Detect which cell encompasses the target text, then output its (X, Y) center coordinate. 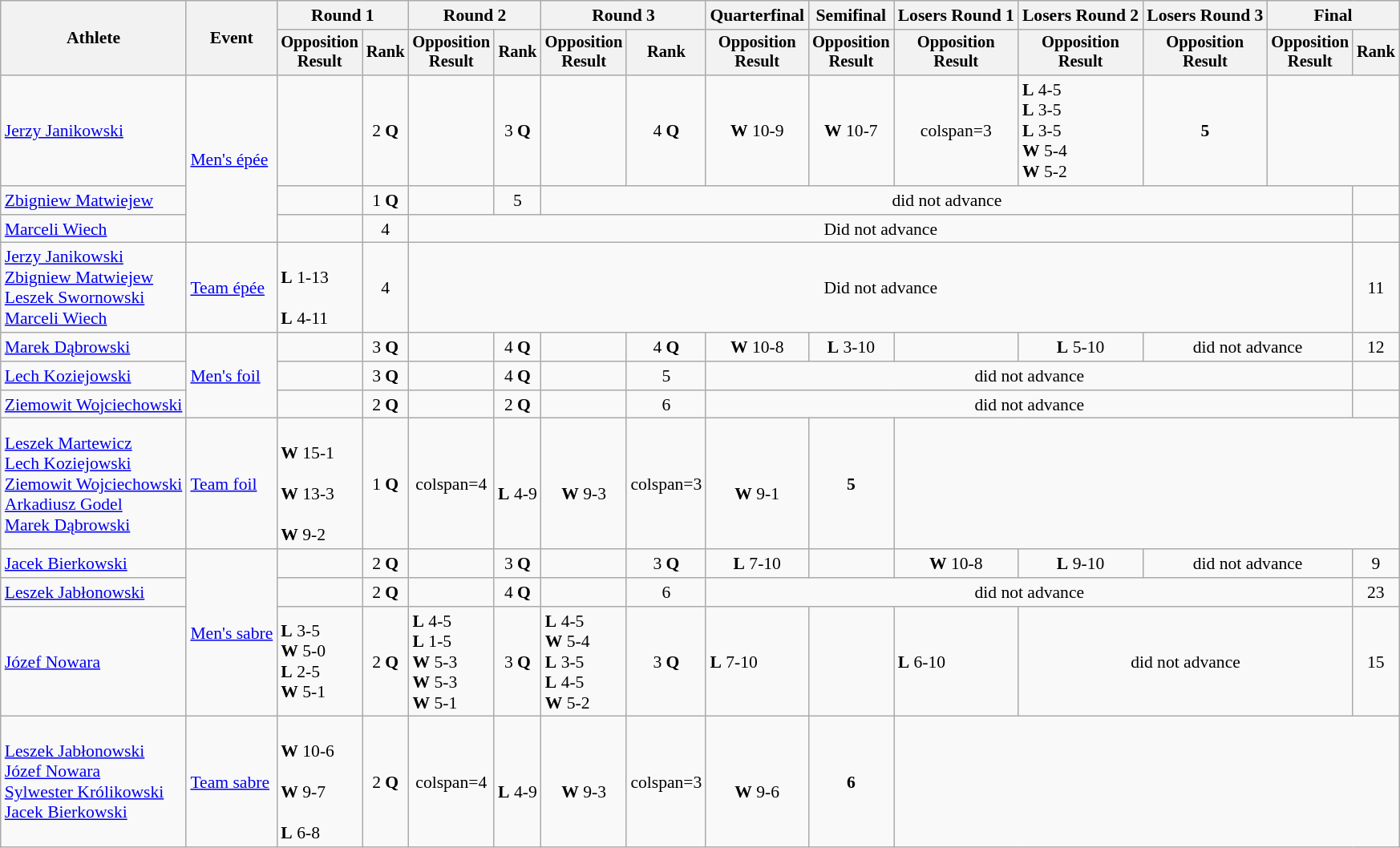
L 5-10 (1081, 347)
Team sabre (231, 782)
W 9-6 (757, 782)
L 4-5 L 1-5 W 5-3 W 5-3 W 5-1 (451, 662)
Losers Round 1 (956, 15)
L 4-5 W 5-4 L 3-5 L 4-5 W 5-2 (584, 662)
W 10-7 (852, 131)
Jerzy Janikowski (94, 131)
Quarterfinal (757, 15)
L 6-10 (956, 662)
Jacek Bierkowski (94, 563)
Men's épée (231, 159)
W 10-9 (757, 131)
W 9-1 (757, 484)
Round 3 (624, 15)
L 4-5 L 3-5 L 3-5 W 5-4 W 5-2 (1081, 131)
Team épée (231, 288)
Men's foil (231, 375)
Jerzy JanikowskiZbigniew MatwiejewLeszek SwornowskiMarceli Wiech (94, 288)
Event (231, 38)
Leszek MartewiczLech KoziejowskiZiemowit WojciechowskiArkadiusz GodelMarek Dąbrowski (94, 484)
Ziemowit Wojciechowski (94, 405)
23 (1376, 592)
Semifinal (852, 15)
Losers Round 3 (1204, 15)
W 10-6 W 9-7 L 6-8 (319, 782)
Lech Koziejowski (94, 376)
12 (1376, 347)
15 (1376, 662)
L 3-10 (852, 347)
Final (1333, 15)
L 9-10 (1081, 563)
Marceli Wiech (94, 229)
Athlete (94, 38)
Leszek Jabłonowski (94, 592)
Losers Round 2 (1081, 15)
Marek Dąbrowski (94, 347)
Leszek JabłonowskiJózef NowaraSylwester KrólikowskiJacek Bierkowski (94, 782)
L 1-13 L 4-11 (319, 288)
Round 1 (342, 15)
11 (1376, 288)
W 15-1 W 13-3 W 9-2 (319, 484)
Zbigniew Matwiejew (94, 200)
Józef Nowara (94, 662)
L 3-5 W 5-0 L 2-5 W 5-1 (319, 662)
Team foil (231, 484)
Round 2 (475, 15)
9 (1376, 563)
Men's sabre (231, 633)
